Identify which cell holds the provided text, then report its (X, Y) central coordinate. 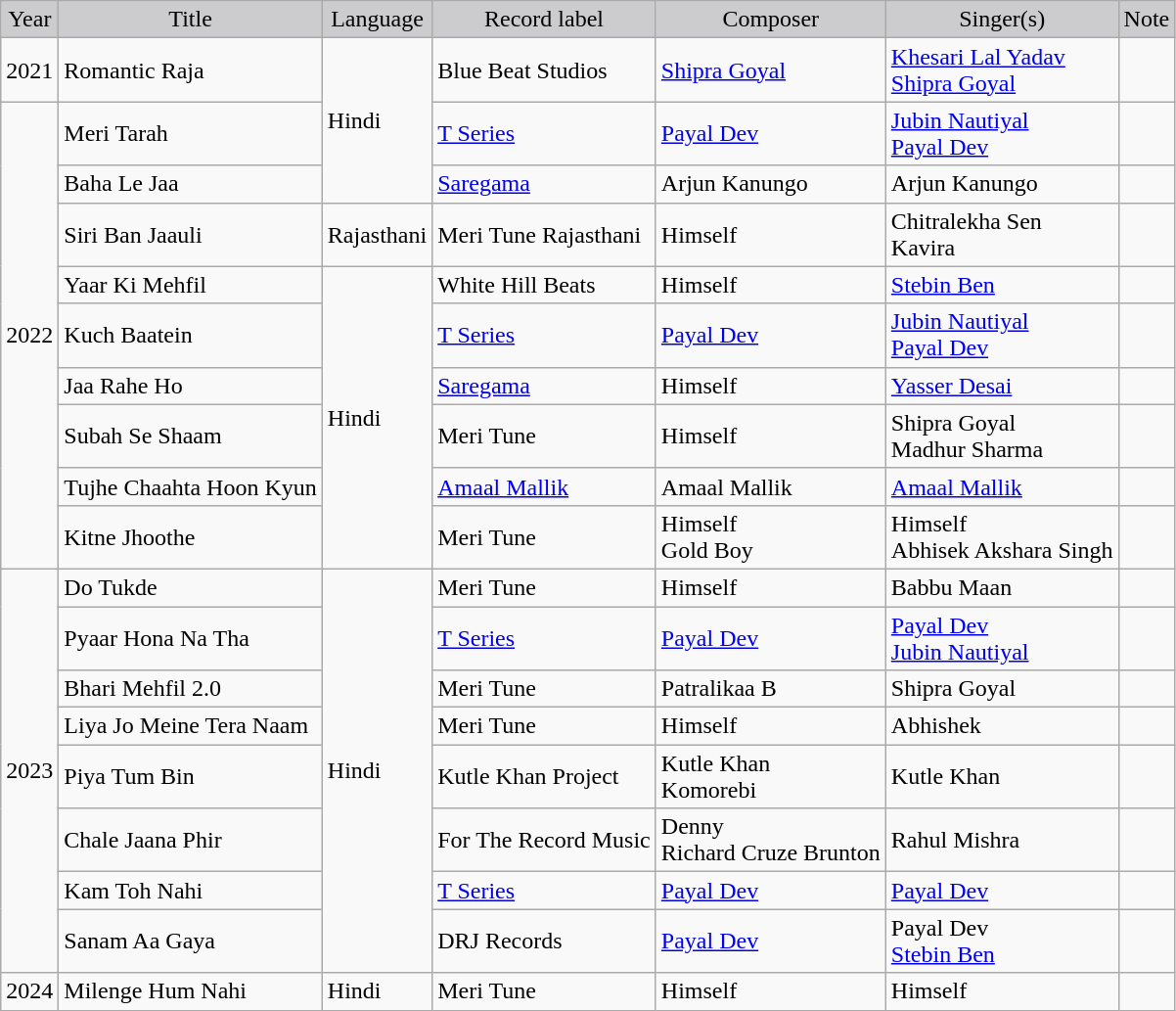
Record label (544, 20)
2024 (29, 991)
Meri Tune Rajasthani (544, 235)
For The Record Music (544, 840)
2023 (29, 770)
Payal DevStebin Ben (1002, 942)
DennyRichard Cruze Brunton (771, 840)
Yasser Desai (1002, 386)
Patralikaa B (771, 689)
Subah Se Shaam (191, 437)
Title (191, 20)
Kutle KhanKomorebi (771, 777)
Year (29, 20)
2022 (29, 336)
Rahul Mishra (1002, 840)
Shipra GoyalMadhur Sharma (1002, 437)
Chitralekha SenKavira (1002, 235)
Liya Jo Meine Tera Naam (191, 726)
Kitne Jhoothe (191, 536)
Do Tukde (191, 587)
Milenge Hum Nahi (191, 991)
Kam Toh Nahi (191, 891)
2021 (29, 70)
Kutle Khan (1002, 777)
Language (377, 20)
DRJ Records (544, 942)
Kuch Baatein (191, 335)
Blue Beat Studios (544, 70)
Meri Tarah (191, 133)
HimselfGold Boy (771, 536)
Sanam Aa Gaya (191, 942)
Siri Ban Jaauli (191, 235)
Piya Tum Bin (191, 777)
Khesari Lal YadavShipra Goyal (1002, 70)
Baha Le Jaa (191, 184)
Composer (771, 20)
Payal DevJubin Nautiyal (1002, 638)
Singer(s) (1002, 20)
Stebin Ben (1002, 285)
Yaar Ki Mehfil (191, 285)
Note (1147, 20)
Romantic Raja (191, 70)
Babbu Maan (1002, 587)
HimselfAbhisek Akshara Singh (1002, 536)
Abhishek (1002, 726)
Kutle Khan Project (544, 777)
Chale Jaana Phir (191, 840)
Tujhe Chaahta Hoon Kyun (191, 486)
Jaa Rahe Ho (191, 386)
Pyaar Hona Na Tha (191, 638)
Rajasthani (377, 235)
Bhari Mehfil 2.0 (191, 689)
White Hill Beats (544, 285)
